From the cell containing the given text, extract its center point as [x, y] coordinate. 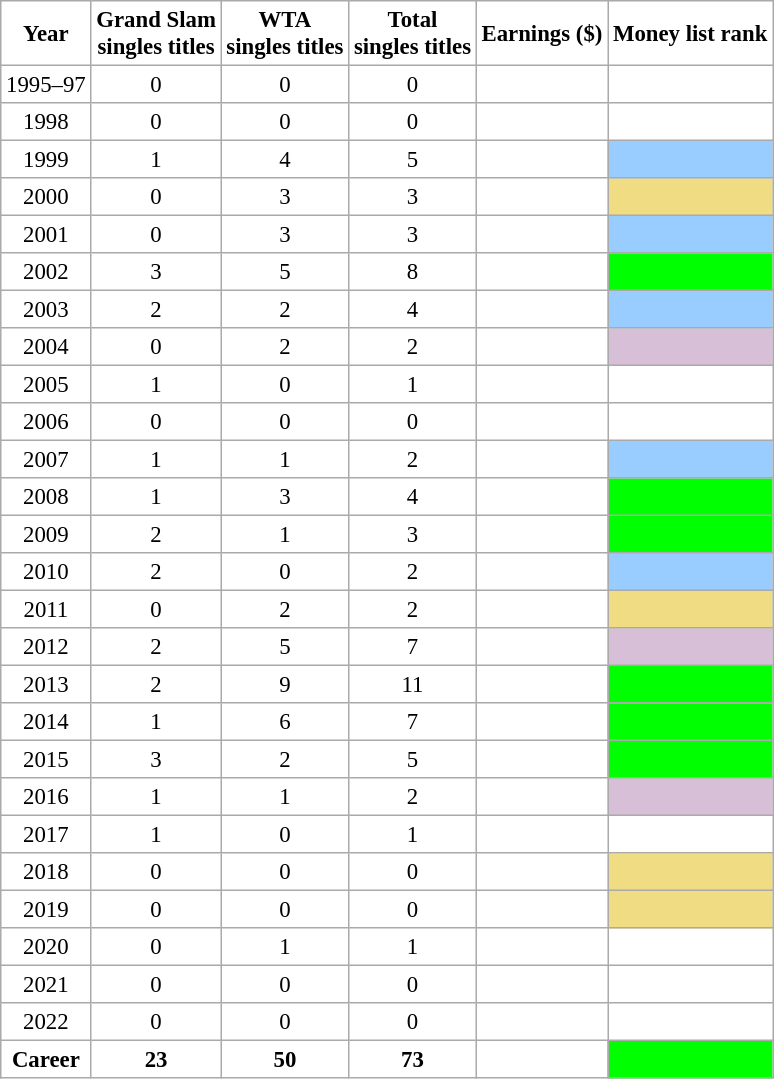
9 [285, 684]
2020 [46, 947]
2018 [46, 872]
Money list rank [690, 33]
2003 [46, 309]
2013 [46, 684]
2010 [46, 572]
2015 [46, 759]
WTAsingles titles [285, 33]
2022 [46, 1022]
2021 [46, 984]
8 [413, 272]
2008 [46, 497]
6 [285, 722]
2002 [46, 272]
2000 [46, 197]
1999 [46, 159]
2004 [46, 347]
2007 [46, 459]
Career [46, 1059]
73 [413, 1059]
2016 [46, 797]
Earnings ($) [542, 33]
Year [46, 33]
1998 [46, 122]
50 [285, 1059]
2012 [46, 647]
2014 [46, 722]
2017 [46, 834]
2019 [46, 909]
23 [156, 1059]
2006 [46, 422]
2011 [46, 609]
Grand Slamsingles titles [156, 33]
1995–97 [46, 84]
2005 [46, 384]
2009 [46, 534]
Totalsingles titles [413, 33]
2001 [46, 234]
11 [413, 684]
